Capture the cell that displays the provided text and extract its (x, y) central coordinate. 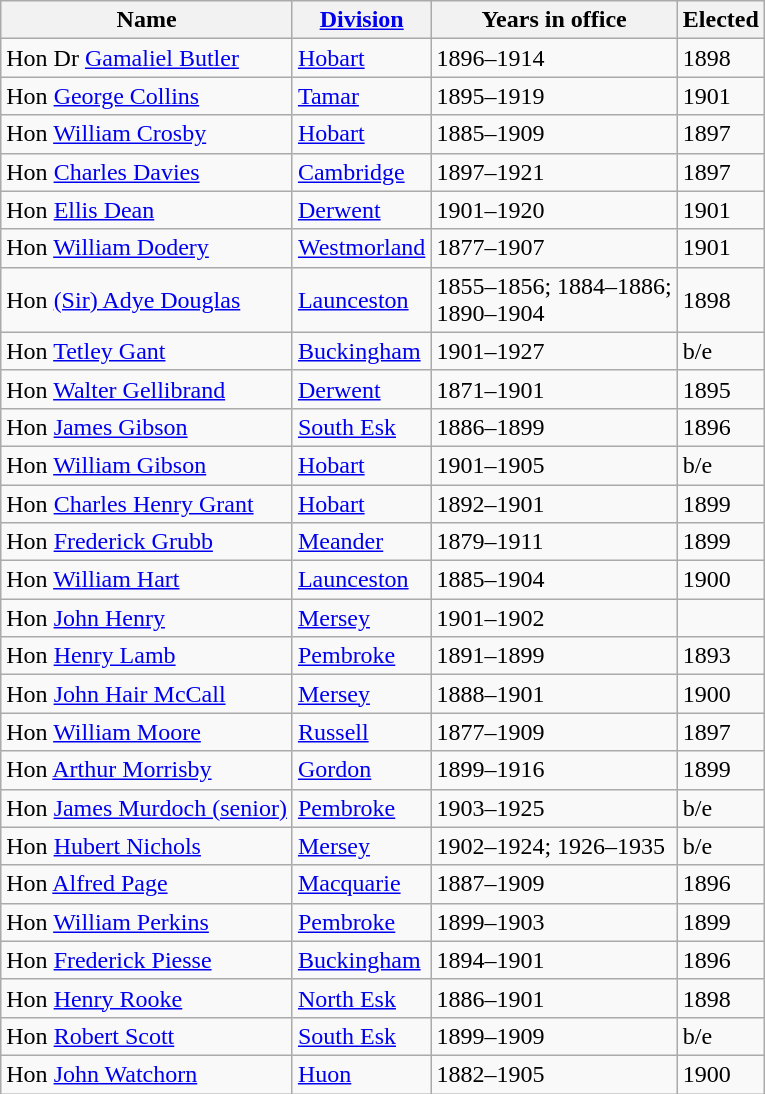
Gordon (361, 770)
1855–1856; 1884–1886;1890–1904 (554, 300)
1901–1927 (554, 351)
Hon Dr Gamaliel Butler (147, 58)
1899–1909 (554, 1036)
1899–1903 (554, 922)
Hon Robert Scott (147, 1036)
Meander (361, 542)
1887–1909 (554, 884)
Hon John Henry (147, 618)
1886–1901 (554, 998)
1901–1902 (554, 618)
1877–1907 (554, 248)
1888–1901 (554, 694)
Westmorland (361, 248)
1901–1920 (554, 210)
1877–1909 (554, 732)
Hon John Hair McCall (147, 694)
Hon Henry Rooke (147, 998)
1894–1901 (554, 960)
Huon (361, 1074)
1871–1901 (554, 389)
North Esk (361, 998)
Macquarie (361, 884)
Hon Alfred Page (147, 884)
1902–1924; 1926–1935 (554, 846)
1899–1916 (554, 770)
1895 (720, 389)
Hon Hubert Nichols (147, 846)
1896–1914 (554, 58)
Hon Walter Gellibrand (147, 389)
Hon William Hart (147, 580)
Hon Ellis Dean (147, 210)
1882–1905 (554, 1074)
1885–1909 (554, 134)
Years in office (554, 20)
Hon William Moore (147, 732)
Hon William Perkins (147, 922)
1903–1925 (554, 808)
1897–1921 (554, 172)
1892–1901 (554, 503)
Hon Charles Henry Grant (147, 503)
1885–1904 (554, 580)
Hon William Gibson (147, 465)
Cambridge (361, 172)
1901–1905 (554, 465)
Hon Charles Davies (147, 172)
Hon Frederick Piesse (147, 960)
1895–1919 (554, 96)
Hon Frederick Grubb (147, 542)
Tamar (361, 96)
Hon James Gibson (147, 427)
Hon William Crosby (147, 134)
Russell (361, 732)
1891–1899 (554, 656)
Hon George Collins (147, 96)
Name (147, 20)
Hon Arthur Morrisby (147, 770)
Hon Tetley Gant (147, 351)
1893 (720, 656)
Hon James Murdoch (senior) (147, 808)
1879–1911 (554, 542)
Hon William Dodery (147, 248)
Elected (720, 20)
1886–1899 (554, 427)
Hon John Watchorn (147, 1074)
Hon Henry Lamb (147, 656)
Division (361, 20)
Hon (Sir) Adye Douglas (147, 300)
